Pinpoint the cell where the given text exists, returning its [x, y] midpoint coordinate. 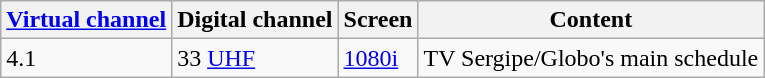
Virtual channel [86, 20]
Screen [378, 20]
TV Sergipe/Globo's main schedule [591, 58]
33 UHF [255, 58]
Content [591, 20]
Digital channel [255, 20]
1080i [378, 58]
4.1 [86, 58]
